Find where the given text appears and provide that cell's center as (X, Y) coordinate. 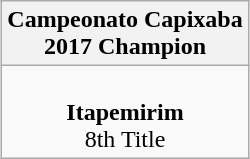
Itapemirim8th Title (125, 112)
Campeonato Capixaba2017 Champion (125, 34)
